Capture the cell that displays the provided text and extract its [x, y] central coordinate. 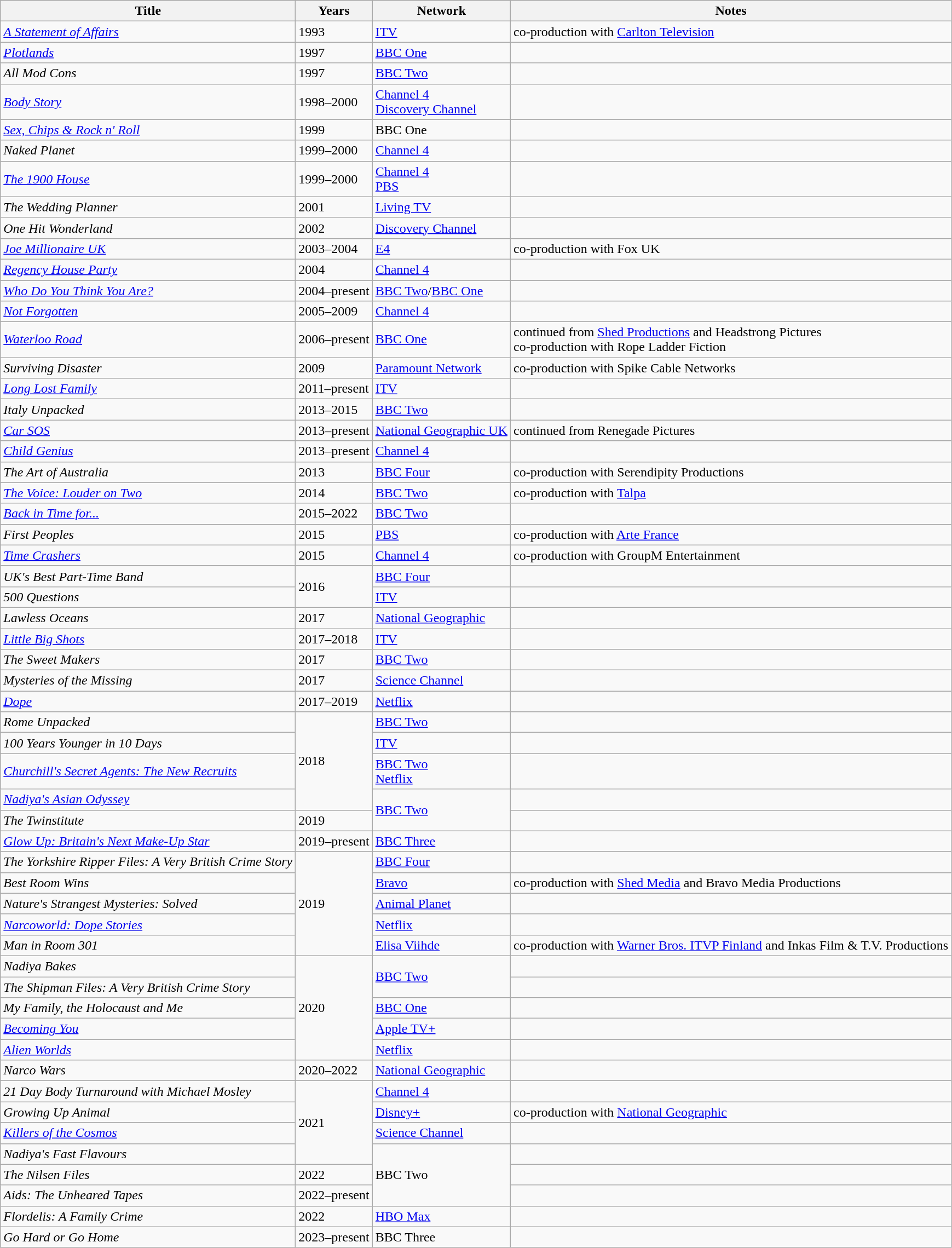
The Wedding Planner [148, 207]
BBC TwoNetflix [441, 771]
Glow Up: Britain's Next Make-Up Star [148, 841]
2015–2022 [334, 514]
co-production with Talpa [731, 493]
The Art of Australia [148, 472]
Best Room Wins [148, 883]
Go Hard or Go Home [148, 1237]
2001 [334, 207]
co-production with Spike Cable Networks [731, 368]
2005–2009 [334, 312]
The Shipman Files: A Very British Crime Story [148, 987]
Nadiya's Fast Flavours [148, 1154]
Narco Wars [148, 1071]
1993 [334, 32]
co-production with Carlton Television [731, 32]
Naked Planet [148, 151]
Man in Room 301 [148, 945]
Regency House Party [148, 269]
Flordelis: A Family Crime [148, 1216]
Churchill's Secret Agents: The New Recruits [148, 771]
2018 [334, 761]
Joe Millionaire UK [148, 249]
The 1900 House [148, 179]
2016 [334, 586]
2019–present [334, 841]
2004 [334, 269]
2002 [334, 228]
Surviving Disaster [148, 368]
2017–2019 [334, 701]
Narcoworld: Dope Stories [148, 924]
2017–2018 [334, 639]
Alien Worlds [148, 1050]
Mysteries of the Missing [148, 681]
2013 [334, 472]
HBO Max [441, 1216]
2003–2004 [334, 249]
Channel 4Discovery Channel [441, 102]
Apple TV+ [441, 1029]
Aids: The Unheared Tapes [148, 1195]
National Geographic UK [441, 430]
Sex, Chips & Rock n' Roll [148, 130]
Animal Planet [441, 904]
500 Questions [148, 597]
100 Years Younger in 10 Days [148, 743]
Becoming You [148, 1029]
The Voice: Louder on Two [148, 493]
The Sweet Makers [148, 660]
The Twinstitute [148, 820]
2020–2022 [334, 1071]
2023–present [334, 1237]
UK's Best Part-Time Band [148, 576]
PBS [441, 534]
Italy Unpacked [148, 410]
2013–2015 [334, 410]
Nadiya Bakes [148, 966]
Disney+ [441, 1112]
2006–present [334, 340]
2021 [334, 1123]
continued from Shed Productions and Headstrong Picturesco-production with Rope Ladder Fiction [731, 340]
First Peoples [148, 534]
Waterloo Road [148, 340]
Who Do You Think You Are? [148, 291]
Discovery Channel [441, 228]
Growing Up Animal [148, 1112]
Years [334, 11]
2014 [334, 493]
Plotlands [148, 53]
Time Crashers [148, 555]
One Hit Wonderland [148, 228]
co-production with GroupM Entertainment [731, 555]
Dope [148, 701]
Lawless Oceans [148, 618]
Killers of the Cosmos [148, 1133]
Nature's Strangest Mysteries: Solved [148, 904]
continued from Renegade Pictures [731, 430]
co-production with Arte France [731, 534]
2022–present [334, 1195]
co-production with Shed Media and Bravo Media Productions [731, 883]
Paramount Network [441, 368]
Bravo [441, 883]
Back in Time for... [148, 514]
All Mod Cons [148, 73]
2020 [334, 1008]
My Family, the Holocaust and Me [148, 1008]
1999 [334, 130]
co-production with Fox UK [731, 249]
co-production with National Geographic [731, 1112]
Body Story [148, 102]
The Nilsen Files [148, 1175]
Channel 4PBS [441, 179]
A Statement of Affairs [148, 32]
Elisa Viihde [441, 945]
21 Day Body Turnaround with Michael Mosley [148, 1091]
Car SOS [148, 430]
co-production with Warner Bros. ITVP Finland and Inkas Film & T.V. Productions [731, 945]
1998–2000 [334, 102]
BBC Two/BBC One [441, 291]
E4 [441, 249]
The Yorkshire Ripper Files: A Very British Crime Story [148, 862]
2009 [334, 368]
Network [441, 11]
Nadiya's Asian Odyssey [148, 800]
Long Lost Family [148, 389]
Not Forgotten [148, 312]
Notes [731, 11]
Child Genius [148, 451]
2011–present [334, 389]
Living TV [441, 207]
Title [148, 11]
co-production with Serendipity Productions [731, 472]
Rome Unpacked [148, 722]
2004–present [334, 291]
Little Big Shots [148, 639]
